Provide the [X, Y] coordinate of the cell's center where the given text is located.  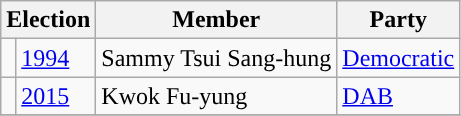
DAB [398, 96]
2015 [56, 96]
Democratic [398, 58]
Kwok Fu-yung [216, 96]
Election [48, 20]
Sammy Tsui Sang-hung [216, 58]
Party [398, 20]
1994 [56, 58]
Member [216, 20]
